Identify which cell holds the provided text, then report its (X, Y) central coordinate. 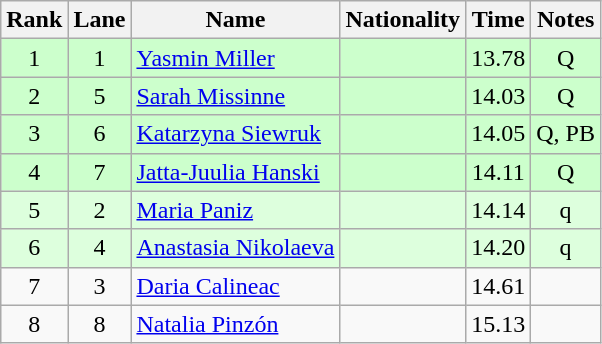
15.13 (498, 324)
Rank (34, 20)
Name (236, 20)
Daria Calineac (236, 286)
14.14 (498, 210)
Maria Paniz (236, 210)
Katarzyna Siewruk (236, 134)
13.78 (498, 58)
Jatta-Juulia Hanski (236, 172)
Q, PB (566, 134)
14.03 (498, 96)
Sarah Missinne (236, 96)
14.20 (498, 248)
Anastasia Nikolaeva (236, 248)
14.11 (498, 172)
Nationality (403, 20)
Natalia Pinzón (236, 324)
Yasmin Miller (236, 58)
Notes (566, 20)
Time (498, 20)
14.05 (498, 134)
14.61 (498, 286)
Lane (100, 20)
